Extract the (X, Y) coordinate from the center of the cell holding the provided text.  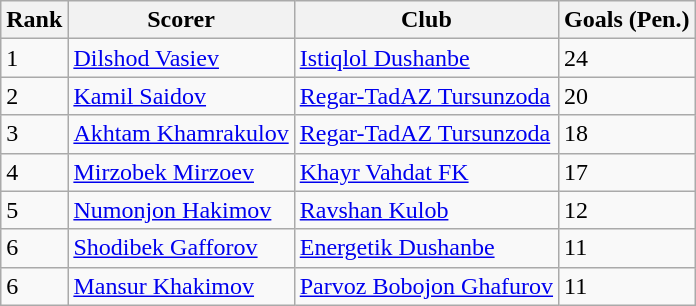
12 (627, 210)
17 (627, 172)
Scorer (181, 20)
5 (34, 210)
Rank (34, 20)
Ravshan Kulob (426, 210)
2 (34, 96)
4 (34, 172)
Parvoz Bobojon Ghafurov (426, 286)
Akhtam Khamrakulov (181, 134)
Dilshod Vasiev (181, 58)
Khayr Vahdat FK (426, 172)
Istiqlol Dushanbe (426, 58)
1 (34, 58)
24 (627, 58)
Numonjon Hakimov (181, 210)
Shodibek Gafforov (181, 248)
20 (627, 96)
18 (627, 134)
Mirzobek Mirzoev (181, 172)
3 (34, 134)
Mansur Khakimov (181, 286)
Goals (Pen.) (627, 20)
Kamil Saidov (181, 96)
Club (426, 20)
Energetik Dushanbe (426, 248)
